From the cell containing the given text, extract its center point as (x, y) coordinate. 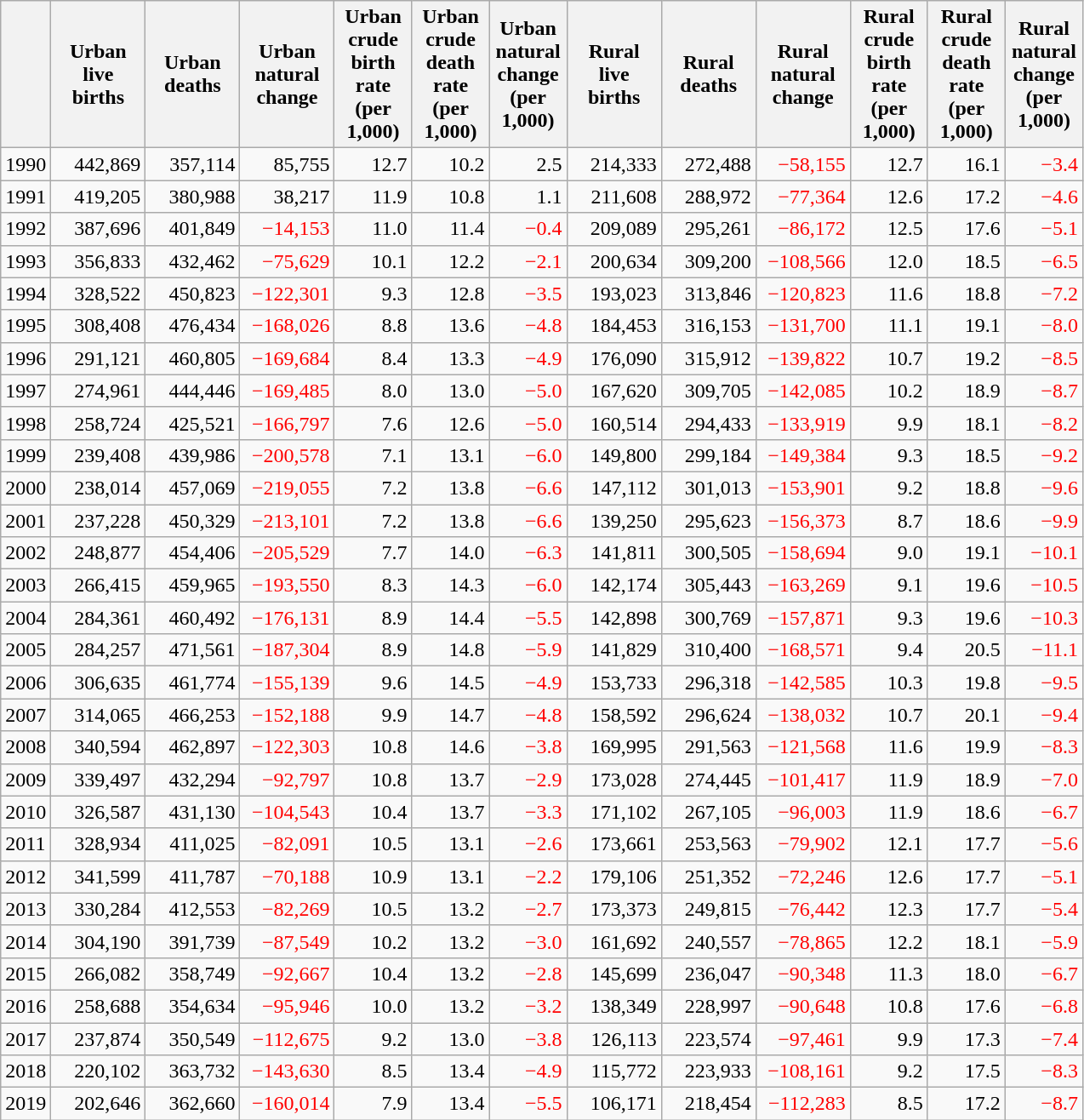
−3.5 (528, 294)
457,069 (192, 488)
12.1 (888, 844)
−142,585 (803, 683)
−3.3 (528, 812)
2009 (26, 780)
1994 (26, 294)
−5.4 (1043, 909)
161,692 (614, 941)
158,592 (614, 715)
−219,055 (288, 488)
10.0 (373, 1006)
2010 (26, 812)
Urban natural change (288, 75)
−2.2 (528, 877)
200,634 (614, 261)
−10.1 (1043, 553)
−10.3 (1043, 618)
−120,823 (803, 294)
218,454 (708, 1104)
291,121 (99, 358)
326,587 (99, 812)
340,594 (99, 747)
2013 (26, 909)
85,755 (288, 164)
142,174 (614, 586)
476,434 (192, 326)
2016 (26, 1006)
−149,384 (803, 455)
11.0 (373, 229)
309,705 (708, 391)
450,329 (192, 520)
−9.2 (1043, 455)
−131,700 (803, 326)
142,898 (614, 618)
296,318 (708, 683)
−82,269 (288, 909)
314,065 (99, 715)
−92,797 (288, 780)
237,228 (99, 520)
2005 (26, 650)
274,961 (99, 391)
1997 (26, 391)
193,023 (614, 294)
−163,269 (803, 586)
1.1 (528, 197)
309,200 (708, 261)
−169,684 (288, 358)
−2.7 (528, 909)
−2.8 (528, 974)
19.9 (967, 747)
11.3 (888, 974)
1996 (26, 358)
173,373 (614, 909)
176,090 (614, 358)
425,521 (192, 423)
−121,568 (803, 747)
−3.0 (528, 941)
145,699 (614, 974)
−78,865 (803, 941)
305,443 (708, 586)
−112,675 (288, 1039)
308,408 (99, 326)
239,408 (99, 455)
266,415 (99, 586)
−7.0 (1043, 780)
8.7 (888, 520)
2004 (26, 618)
2.5 (528, 164)
−101,417 (803, 780)
7.6 (373, 423)
−122,301 (288, 294)
−8.5 (1043, 358)
211,608 (614, 197)
−187,304 (288, 650)
2014 (26, 941)
228,997 (708, 1006)
1991 (26, 197)
139,250 (614, 520)
1999 (26, 455)
274,445 (708, 780)
141,829 (614, 650)
−7.4 (1043, 1039)
−155,139 (288, 683)
−6.3 (528, 553)
223,574 (708, 1039)
Rural deaths (708, 75)
439,986 (192, 455)
444,446 (192, 391)
220,102 (99, 1071)
1993 (26, 261)
380,988 (192, 197)
291,563 (708, 747)
−160,014 (288, 1104)
310,400 (708, 650)
357,114 (192, 164)
1998 (26, 423)
236,047 (708, 974)
202,646 (99, 1104)
471,561 (192, 650)
19.2 (967, 358)
Urban natural change (per 1,000) (528, 75)
238,014 (99, 488)
−10.5 (1043, 586)
432,294 (192, 780)
315,912 (708, 358)
442,869 (99, 164)
8.8 (373, 326)
299,184 (708, 455)
Rural crude birth rate (per 1,000) (888, 75)
288,972 (708, 197)
167,620 (614, 391)
−205,529 (288, 553)
Urban crude birth rate (per 1,000) (373, 75)
1995 (26, 326)
14.4 (451, 618)
466,253 (192, 715)
240,557 (708, 941)
12.3 (888, 909)
339,497 (99, 780)
13.3 (451, 358)
462,897 (192, 747)
179,106 (614, 877)
−104,543 (288, 812)
Rural live births (614, 75)
−6.8 (1043, 1006)
432,462 (192, 261)
−82,091 (288, 844)
−200,578 (288, 455)
284,257 (99, 650)
−77,364 (803, 197)
2002 (26, 553)
401,849 (192, 229)
−158,694 (803, 553)
7.1 (373, 455)
14.0 (451, 553)
300,505 (708, 553)
18.0 (967, 974)
−143,630 (288, 1071)
−9.5 (1043, 683)
169,995 (614, 747)
8.0 (373, 391)
−138,032 (803, 715)
209,089 (614, 229)
Rural crude death rate (per 1,000) (967, 75)
−169,485 (288, 391)
−166,797 (288, 423)
149,800 (614, 455)
Urban deaths (192, 75)
−11.1 (1043, 650)
237,874 (99, 1039)
Rural natural change (per 1,000) (1043, 75)
126,113 (614, 1039)
9.4 (888, 650)
350,549 (192, 1039)
−2.6 (528, 844)
−90,348 (803, 974)
−90,648 (803, 1006)
115,772 (614, 1071)
−122,303 (288, 747)
14.6 (451, 747)
−79,902 (803, 844)
173,028 (614, 780)
411,025 (192, 844)
2011 (26, 844)
−0.4 (528, 229)
460,805 (192, 358)
328,522 (99, 294)
38,217 (288, 197)
266,082 (99, 974)
Urban live births (99, 75)
313,846 (708, 294)
11.1 (888, 326)
−92,667 (288, 974)
−8.0 (1043, 326)
341,599 (99, 877)
−133,919 (803, 423)
461,774 (192, 683)
14.8 (451, 650)
−76,442 (803, 909)
−176,131 (288, 618)
358,749 (192, 974)
214,333 (614, 164)
−97,461 (803, 1039)
330,284 (99, 909)
223,933 (708, 1071)
184,453 (614, 326)
−108,566 (803, 261)
16.1 (967, 164)
−112,283 (803, 1104)
10.1 (373, 261)
363,732 (192, 1071)
−3.4 (1043, 164)
−6.5 (1043, 261)
−96,003 (803, 812)
2003 (26, 586)
300,769 (708, 618)
−139,822 (803, 358)
−2.1 (528, 261)
248,877 (99, 553)
258,688 (99, 1006)
173,661 (614, 844)
2000 (26, 488)
10.3 (888, 683)
−75,629 (288, 261)
−9.4 (1043, 715)
−4.6 (1043, 197)
450,823 (192, 294)
2007 (26, 715)
253,563 (708, 844)
−142,085 (803, 391)
251,352 (708, 877)
2019 (26, 1104)
419,205 (99, 197)
13.6 (451, 326)
138,349 (614, 1006)
20.1 (967, 715)
328,934 (99, 844)
2017 (26, 1039)
−157,871 (803, 618)
9.6 (373, 683)
295,623 (708, 520)
459,965 (192, 586)
−168,571 (803, 650)
7.9 (373, 1104)
296,624 (708, 715)
−153,901 (803, 488)
362,660 (192, 1104)
14.7 (451, 715)
8.3 (373, 586)
−9.6 (1043, 488)
−5.6 (1043, 844)
391,739 (192, 941)
17.5 (967, 1071)
387,696 (99, 229)
460,492 (192, 618)
−152,188 (288, 715)
−2.9 (528, 780)
14.5 (451, 683)
14.3 (451, 586)
−168,026 (288, 326)
356,833 (99, 261)
7.7 (373, 553)
2008 (26, 747)
304,190 (99, 941)
11.4 (451, 229)
−87,549 (288, 941)
354,634 (192, 1006)
258,724 (99, 423)
−193,550 (288, 586)
147,112 (614, 488)
2015 (26, 974)
20.5 (967, 650)
−213,101 (288, 520)
9.1 (888, 586)
Urban crude death rate (per 1,000) (451, 75)
411,787 (192, 877)
−108,161 (803, 1071)
431,130 (192, 812)
17.3 (967, 1039)
−14,153 (288, 229)
−95,946 (288, 1006)
8.4 (373, 358)
306,635 (99, 683)
−3.2 (528, 1006)
12.0 (888, 261)
2012 (26, 877)
9.0 (888, 553)
272,488 (708, 164)
−58,155 (803, 164)
−72,246 (803, 877)
316,153 (708, 326)
295,261 (708, 229)
412,553 (192, 909)
160,514 (614, 423)
153,733 (614, 683)
10.9 (373, 877)
2006 (26, 683)
−86,172 (803, 229)
−156,373 (803, 520)
Rural natural change (803, 75)
301,013 (708, 488)
454,406 (192, 553)
−9.9 (1043, 520)
106,171 (614, 1104)
141,811 (614, 553)
2018 (26, 1071)
12.8 (451, 294)
12.5 (888, 229)
19.8 (967, 683)
−8.2 (1043, 423)
1990 (26, 164)
1992 (26, 229)
284,361 (99, 618)
267,105 (708, 812)
−70,188 (288, 877)
294,433 (708, 423)
2001 (26, 520)
171,102 (614, 812)
−7.2 (1043, 294)
249,815 (708, 909)
